Return (x, y) of the center of cell containing provided text 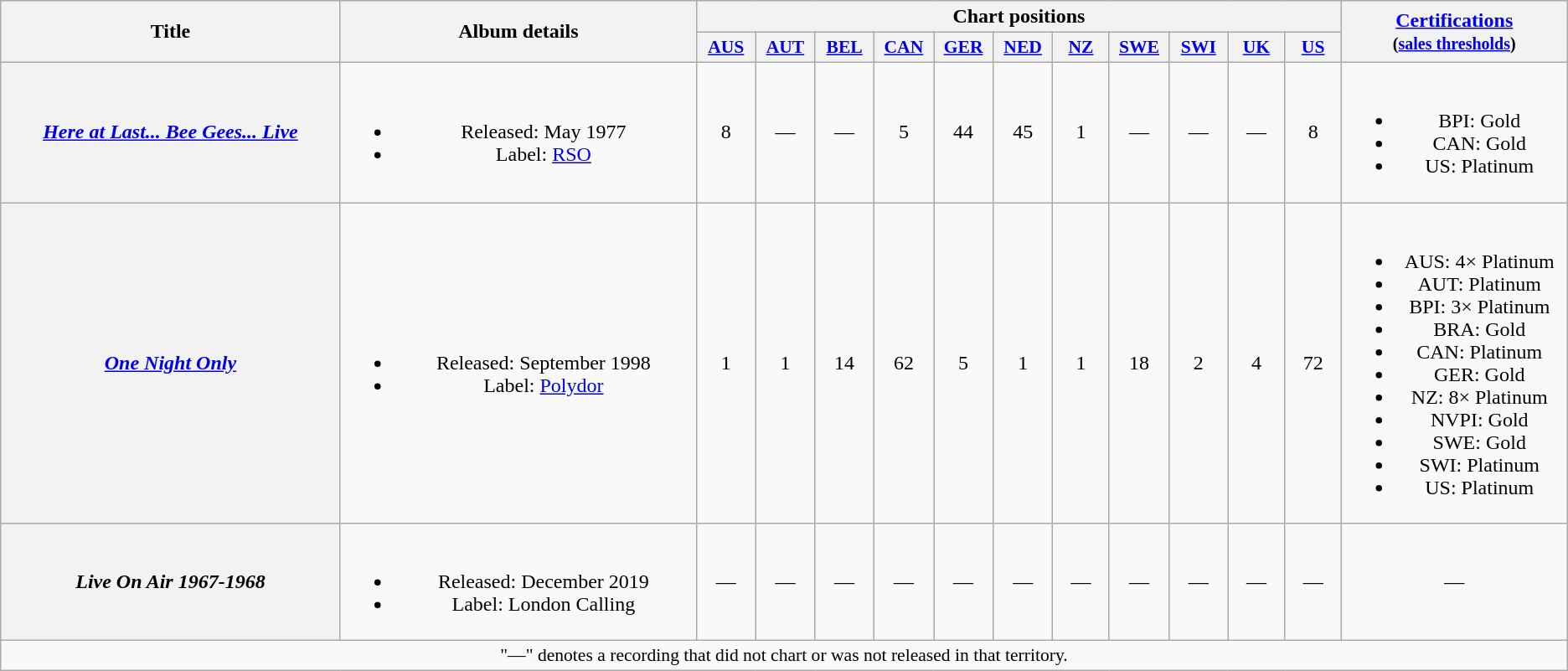
SWI (1199, 48)
NED (1024, 48)
Released: May 1977Label: RSO (518, 132)
UK (1256, 48)
One Night Only (171, 364)
Here at Last... Bee Gees... Live (171, 132)
Live On Air 1967-1968 (171, 582)
Album details (518, 32)
4 (1256, 364)
45 (1024, 132)
72 (1313, 364)
US (1313, 48)
44 (963, 132)
Title (171, 32)
2 (1199, 364)
Chart positions (1019, 17)
AUT (786, 48)
BEL (844, 48)
18 (1139, 364)
Released: September 1998Label: Polydor (518, 364)
14 (844, 364)
Certifications(sales thresholds) (1454, 32)
Released: December 2019Label: London Calling (518, 582)
GER (963, 48)
62 (903, 364)
AUS (726, 48)
SWE (1139, 48)
"—" denotes a recording that did not chart or was not released in that territory. (784, 656)
NZ (1081, 48)
AUS: 4× PlatinumAUT: PlatinumBPI: 3× PlatinumBRA: GoldCAN: PlatinumGER: GoldNZ: 8× PlatinumNVPI: GoldSWE: GoldSWI: PlatinumUS: Platinum (1454, 364)
CAN (903, 48)
BPI: GoldCAN: GoldUS: Platinum (1454, 132)
